Pinpoint the cell where the given text exists, returning its [x, y] midpoint coordinate. 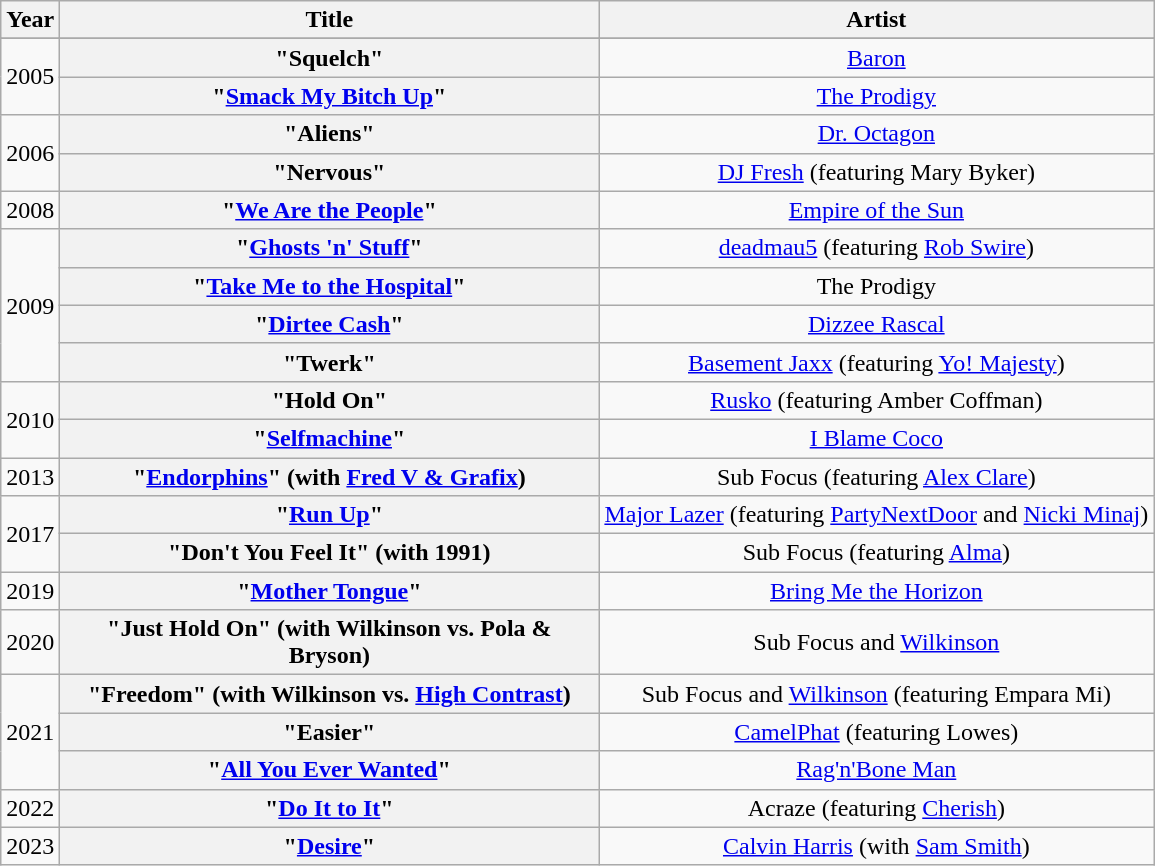
2005 [30, 77]
Year [30, 20]
2006 [30, 153]
"Selfmachine" [330, 438]
Acraze (featuring Cherish) [876, 808]
"Aliens" [330, 134]
2013 [30, 477]
2022 [30, 808]
"Run Up" [330, 515]
2021 [30, 732]
Basement Jaxx (featuring Yo! Majesty) [876, 362]
Empire of the Sun [876, 210]
"Just Hold On" (with Wilkinson vs. Pola & Bryson) [330, 642]
Sub Focus and Wilkinson (featuring Empara Mi) [876, 694]
2017 [30, 534]
Rusko (featuring Amber Coffman) [876, 400]
"Endorphins" (with Fred V & Grafix) [330, 477]
"Twerk" [330, 362]
Sub Focus (featuring Alex Clare) [876, 477]
I Blame Coco [876, 438]
"Smack My Bitch Up" [330, 96]
DJ Fresh (featuring Mary Byker) [876, 172]
"Squelch" [330, 58]
Artist [876, 20]
Dr. Octagon [876, 134]
Major Lazer (featuring PartyNextDoor and Nicki Minaj) [876, 515]
2009 [30, 305]
"Hold On" [330, 400]
"Don't You Feel It" (with 1991) [330, 553]
"All You Ever Wanted" [330, 770]
deadmau5 (featuring Rob Swire) [876, 248]
2023 [30, 846]
Dizzee Rascal [876, 324]
CamelPhat (featuring Lowes) [876, 732]
2019 [30, 591]
"Do It to It" [330, 808]
"Easier" [330, 732]
"Nervous" [330, 172]
"Desire" [330, 846]
Rag'n'Bone Man [876, 770]
Sub Focus and Wilkinson [876, 642]
2010 [30, 419]
Title [330, 20]
Bring Me the Horizon [876, 591]
2020 [30, 642]
"We Are the People" [330, 210]
Calvin Harris (with Sam Smith) [876, 846]
Baron [876, 58]
"Freedom" (with Wilkinson vs. High Contrast) [330, 694]
"Take Me to the Hospital" [330, 286]
Sub Focus (featuring Alma) [876, 553]
"Ghosts 'n' Stuff" [330, 248]
"Dirtee Cash" [330, 324]
2008 [30, 210]
"Mother Tongue" [330, 591]
